Identify which cell holds the provided text, then report its [X, Y] central coordinate. 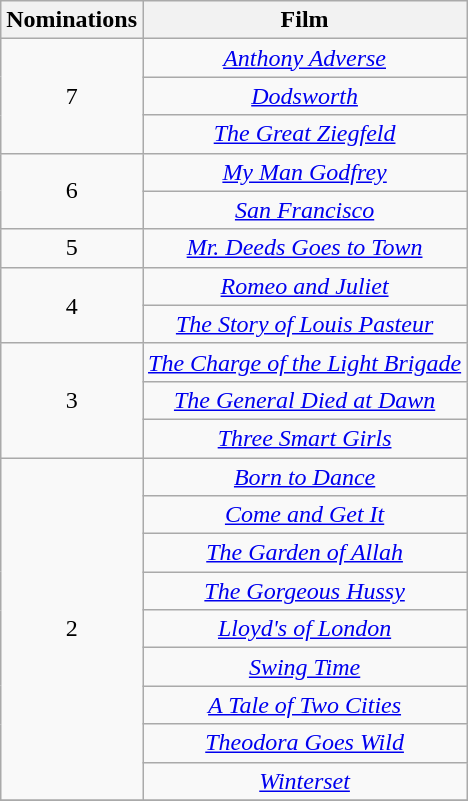
Three Smart Girls [304, 438]
Film [304, 20]
5 [72, 248]
7 [72, 96]
A Tale of Two Cities [304, 705]
The Great Ziegfeld [304, 134]
3 [72, 400]
6 [72, 191]
Winterset [304, 781]
Mr. Deeds Goes to Town [304, 248]
The Gorgeous Hussy [304, 591]
Nominations [72, 20]
My Man Godfrey [304, 172]
Lloyd's of London [304, 629]
Romeo and Juliet [304, 286]
The Charge of the Light Brigade [304, 362]
Swing Time [304, 667]
The Garden of Allah [304, 553]
The General Died at Dawn [304, 400]
Anthony Adverse [304, 58]
Come and Get It [304, 515]
Theodora Goes Wild [304, 743]
The Story of Louis Pasteur [304, 324]
Born to Dance [304, 477]
Dodsworth [304, 96]
4 [72, 305]
San Francisco [304, 210]
2 [72, 630]
